For the text-containing cell, return its midpoint in [X, Y] coordinate format. 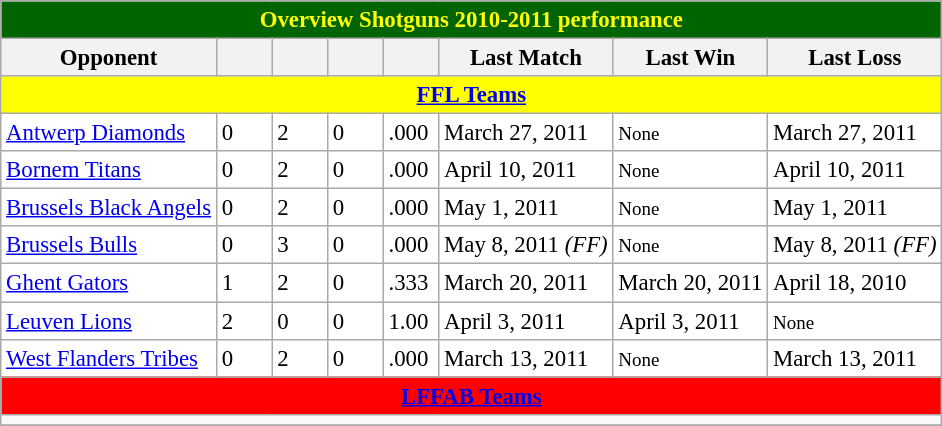
FFL Teams [472, 95]
Opponent [109, 58]
3 [300, 245]
Brussels Black Angels [109, 208]
Last Loss [855, 58]
Last Win [690, 58]
Leuven Lions [109, 321]
Overview Shotguns 2010-2011 performance [472, 20]
Antwerp Diamonds [109, 133]
West Flanders Tribes [109, 358]
1 [244, 283]
.333 [411, 283]
Last Match [526, 58]
LFFAB Teams [472, 396]
Brussels Bulls [109, 245]
Ghent Gators [109, 283]
1.00 [411, 321]
April 18, 2010 [855, 283]
Bornem Titans [109, 170]
